Capture the cell that displays the provided text and extract its (x, y) central coordinate. 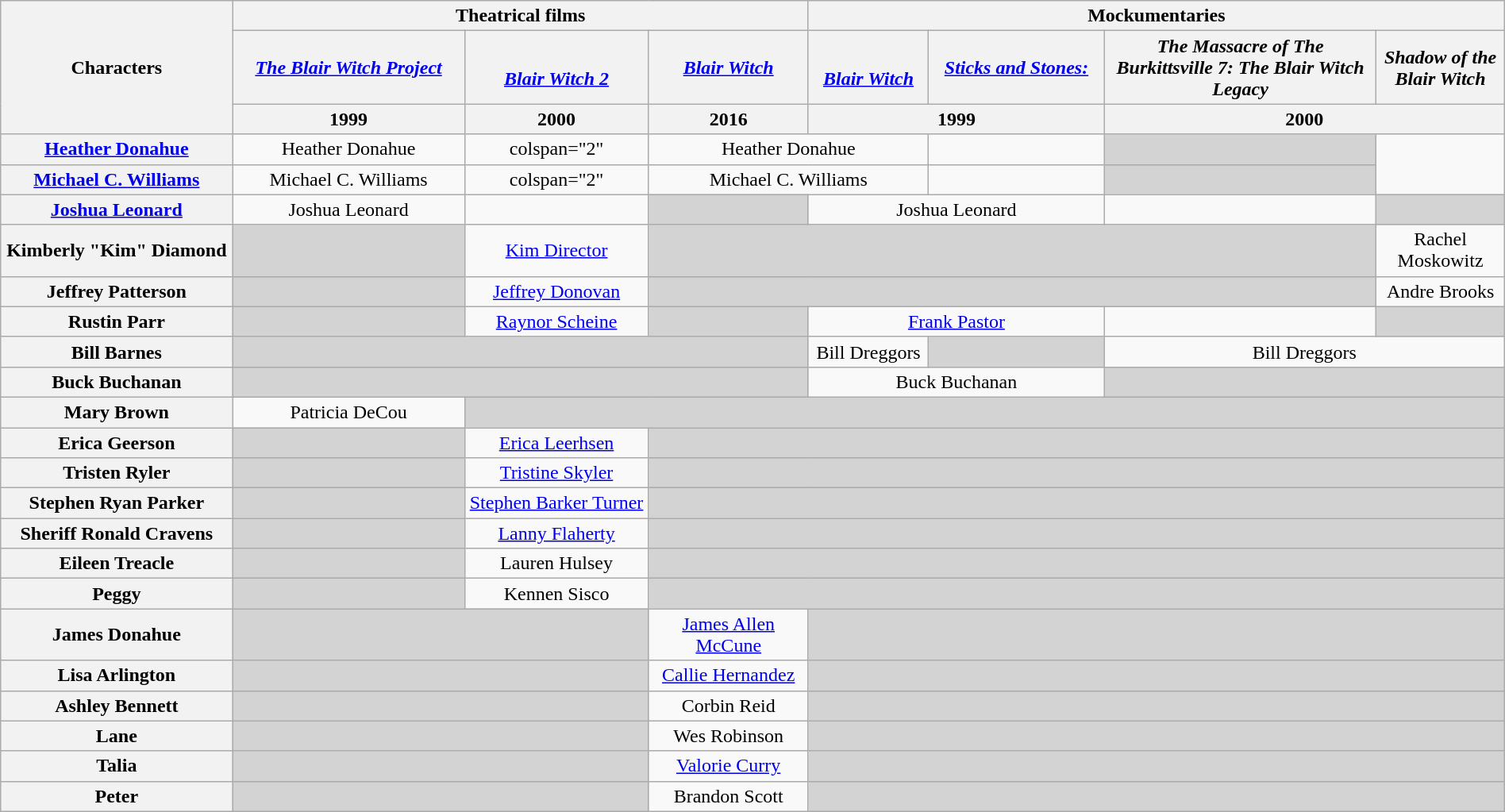
Mockumentaries (1156, 16)
Lanny Flaherty (556, 533)
The Massacre of The Burkittsville 7: The Blair Witch Legacy (1240, 67)
Tristen Ryler (117, 473)
Erica Geerson (117, 442)
Peggy (117, 594)
Rustin Parr (117, 321)
2016 (729, 119)
Andre Brooks (1440, 291)
Peter (117, 796)
Kimberly "Kim" Diamond (117, 251)
Jeffrey Donovan (556, 291)
Brandon Scott (729, 796)
Bill Barnes (117, 352)
Stephen Ryan Parker (117, 503)
Sheriff Ronald Cravens (117, 533)
Blair Witch 2 (556, 67)
Sticks and Stones: (1017, 67)
Lisa Arlington (117, 675)
Kennen Sisco (556, 594)
Callie Hernandez (729, 675)
James Allen McCune (729, 635)
Jeffrey Patterson (117, 291)
Ashley Bennett (117, 706)
Corbin Reid (729, 706)
Patricia DeCou (348, 412)
Wes Robinson (729, 736)
James Donahue (117, 635)
Talia (117, 766)
The Blair Witch Project (348, 67)
Erica Leerhsen (556, 442)
Raynor Scheine (556, 321)
Mary Brown (117, 412)
Lane (117, 736)
Frank Pastor (956, 321)
Rachel Moskowitz (1440, 251)
Lauren Hulsey (556, 564)
Characters (117, 67)
Kim Director (556, 251)
Eileen Treacle (117, 564)
Tristine Skyler (556, 473)
Shadow of the Blair Witch (1440, 67)
Theatrical films (521, 16)
Stephen Barker Turner (556, 503)
Valorie Curry (729, 766)
